From the cell containing the given text, extract its center point as (x, y) coordinate. 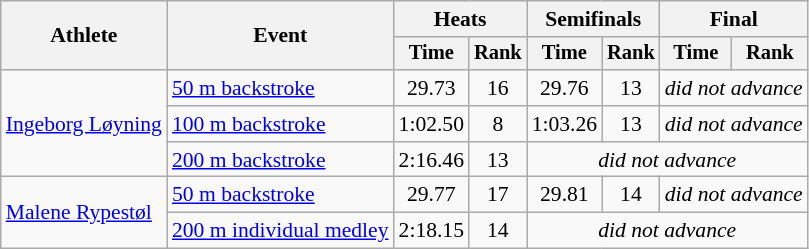
Final (734, 19)
29.73 (432, 88)
1:03.26 (564, 124)
Event (280, 36)
200 m backstroke (280, 160)
2:18.15 (432, 231)
2:16.46 (432, 160)
200 m individual medley (280, 231)
Malene Rypestøl (84, 212)
29.81 (564, 195)
29.77 (432, 195)
Semifinals (594, 19)
100 m backstroke (280, 124)
8 (498, 124)
1:02.50 (432, 124)
16 (498, 88)
Athlete (84, 36)
17 (498, 195)
Heats (460, 19)
Ingeborg Løyning (84, 124)
29.76 (564, 88)
